Provide the (x, y) coordinate of the cell's center where the given text is located.  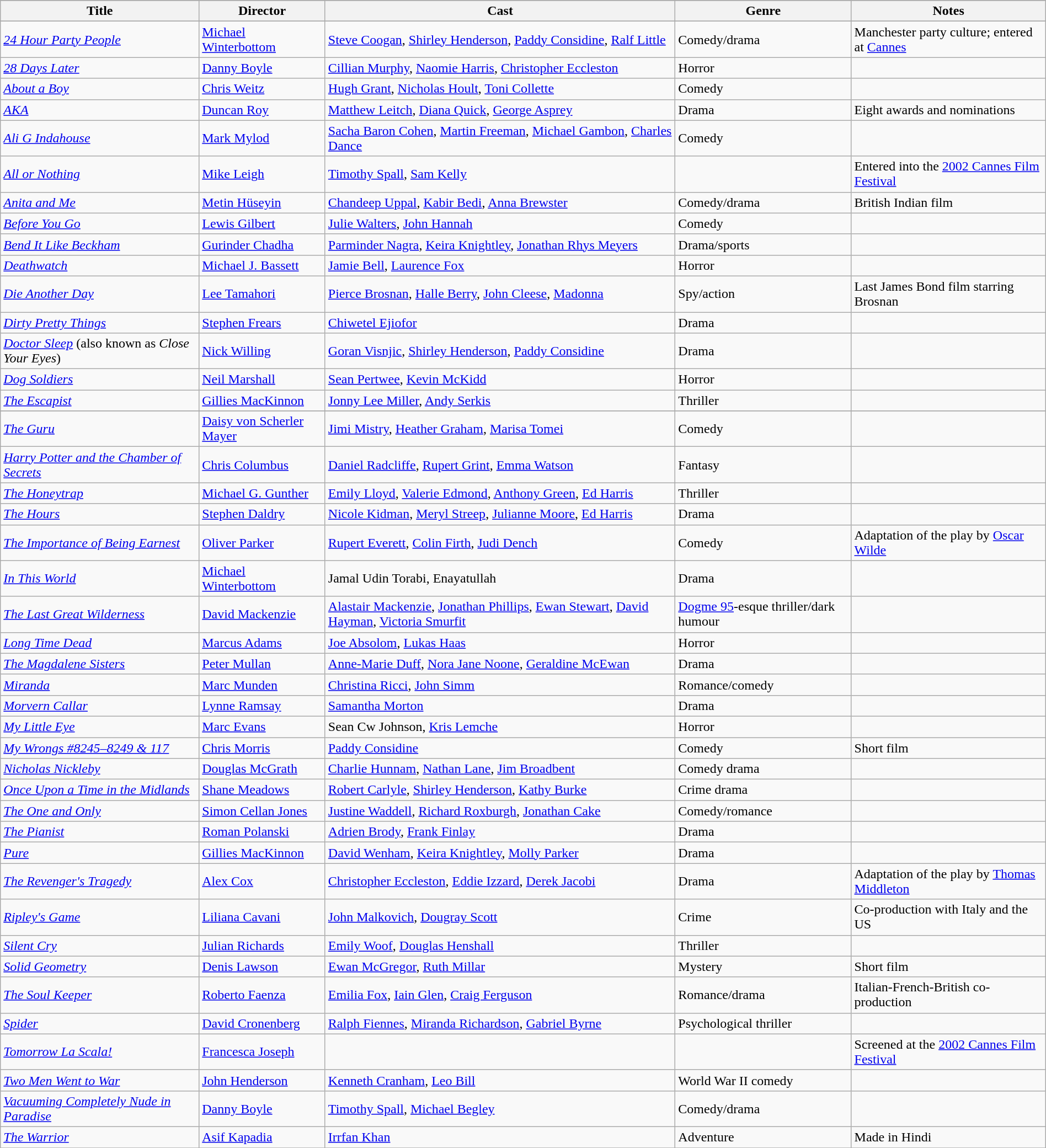
24 Hour Party People (100, 40)
Silent Cry (100, 946)
28 Days Later (100, 68)
My Little Eye (100, 727)
Daniel Radcliffe, Rupert Grint, Emma Watson (500, 464)
Julie Walters, John Hannah (500, 223)
Last James Bond film starring Brosnan (948, 293)
Emily Lloyd, Valerie Edmond, Anthony Green, Ed Harris (500, 493)
Entered into the 2002 Cannes Film Festival (948, 174)
Joe Absolom, Lukas Haas (500, 643)
Psychological thriller (764, 1023)
Dog Soldiers (100, 380)
Chris Columbus (263, 464)
The Hours (100, 514)
Metin Hüseyin (263, 202)
Sean Cw Johnson, Kris Lemche (500, 727)
Simon Cellan Jones (263, 811)
Romance/drama (764, 995)
Miranda (100, 685)
Before You Go (100, 223)
Director (263, 11)
Samantha Morton (500, 706)
Anita and Me (100, 202)
Nicholas Nickleby (100, 769)
Harry Potter and the Chamber of Secrets (100, 464)
Solid Geometry (100, 967)
Christina Ricci, John Simm (500, 685)
Title (100, 11)
Stephen Daldry (263, 514)
Timothy Spall, Michael Begley (500, 1109)
Lewis Gilbert (263, 223)
The Guru (100, 429)
Romance/comedy (764, 685)
David Wenham, Keira Knightley, Molly Parker (500, 853)
Timothy Spall, Sam Kelly (500, 174)
Rupert Everett, Colin Firth, Judi Dench (500, 543)
Nicole Kidman, Meryl Streep, Julianne Moore, Ed Harris (500, 514)
Mark Mylod (263, 138)
Neil Marshall (263, 380)
Jamal Udin Torabi, Enayatullah (500, 578)
Emily Woof, Douglas Henshall (500, 946)
Manchester party culture; entered at Cannes (948, 40)
Italian-French-British co-production (948, 995)
Jonny Lee Miller, Andy Serkis (500, 401)
Ralph Fiennes, Miranda Richardson, Gabriel Byrne (500, 1023)
Alex Cox (263, 882)
Michael G. Gunther (263, 493)
Comedy/romance (764, 811)
Shane Meadows (263, 790)
The Magdalene Sisters (100, 664)
Marc Munden (263, 685)
Notes (948, 11)
The Pianist (100, 832)
Liliana Cavani (263, 917)
Crime drama (764, 790)
Cast (500, 11)
Sacha Baron Cohen, Martin Freeman, Michael Gambon, Charles Dance (500, 138)
Michael J. Bassett (263, 265)
Morvern Callar (100, 706)
The Importance of Being Earnest (100, 543)
Charlie Hunnam, Nathan Lane, Jim Broadbent (500, 769)
Goran Visnjic, Shirley Henderson, Paddy Considine (500, 351)
David Mackenzie (263, 615)
Comedy drama (764, 769)
Vacuuming Completely Nude in Paradise (100, 1109)
Adaptation of the play by Thomas Middleton (948, 882)
Alastair Mackenzie, Jonathan Phillips, Ewan Stewart, David Hayman, Victoria Smurfit (500, 615)
Lynne Ramsay (263, 706)
The One and Only (100, 811)
Fantasy (764, 464)
The Revenger's Tragedy (100, 882)
Daisy von Scherler Mayer (263, 429)
Crime (764, 917)
Lee Tamahori (263, 293)
Julian Richards (263, 946)
Emilia Fox, Iain Glen, Craig Ferguson (500, 995)
My Wrongs #8245–8249 & 117 (100, 747)
Cillian Murphy, Naomie Harris, Christopher Eccleston (500, 68)
Chandeep Uppal, Kabir Bedi, Anna Brewster (500, 202)
Douglas McGrath (263, 769)
Sean Pertwee, Kevin McKidd (500, 380)
Robert Carlyle, Shirley Henderson, Kathy Burke (500, 790)
About a Boy (100, 89)
Chris Morris (263, 747)
Matthew Leitch, Diana Quick, George Asprey (500, 110)
Chris Weitz (263, 89)
Screened at the 2002 Cannes Film Festival (948, 1051)
Christopher Eccleston, Eddie Izzard, Derek Jacobi (500, 882)
The Honeytrap (100, 493)
Once Upon a Time in the Midlands (100, 790)
Dirty Pretty Things (100, 323)
Oliver Parker (263, 543)
Jimi Mistry, Heather Graham, Marisa Tomei (500, 429)
Roberto Faenza (263, 995)
Jamie Bell, Laurence Fox (500, 265)
Spy/action (764, 293)
Anne-Marie Duff, Nora Jane Noone, Geraldine McEwan (500, 664)
Ewan McGregor, Ruth Millar (500, 967)
Paddy Considine (500, 747)
Pure (100, 853)
Steve Coogan, Shirley Henderson, Paddy Considine, Ralf Little (500, 40)
Marc Evans (263, 727)
Justine Waddell, Richard Roxburgh, Jonathan Cake (500, 811)
Deathwatch (100, 265)
Stephen Frears (263, 323)
Hugh Grant, Nicholas Hoult, Toni Collette (500, 89)
Mike Leigh (263, 174)
The Soul Keeper (100, 995)
British Indian film (948, 202)
Irrfan Khan (500, 1137)
Tomorrow La Scala! (100, 1051)
The Escapist (100, 401)
Spider (100, 1023)
Marcus Adams (263, 643)
Mystery (764, 967)
John Malkovich, Dougray Scott (500, 917)
Parminder Nagra, Keira Knightley, Jonathan Rhys Meyers (500, 244)
Peter Mullan (263, 664)
Doctor Sleep (also known as Close Your Eyes) (100, 351)
World War II comedy (764, 1080)
John Henderson (263, 1080)
Adventure (764, 1137)
Pierce Brosnan, Halle Berry, John Cleese, Madonna (500, 293)
Two Men Went to War (100, 1080)
Nick Willing (263, 351)
Gurinder Chadha (263, 244)
David Cronenberg (263, 1023)
AKA (100, 110)
The Last Great Wilderness (100, 615)
Made in Hindi (948, 1137)
Die Another Day (100, 293)
Adrien Brody, Frank Finlay (500, 832)
Drama/sports (764, 244)
Asif Kapadia (263, 1137)
Bend It Like Beckham (100, 244)
Adaptation of the play by Oscar Wilde (948, 543)
Duncan Roy (263, 110)
Chiwetel Ejiofor (500, 323)
Kenneth Cranham, Leo Bill (500, 1080)
Roman Polanski (263, 832)
Francesca Joseph (263, 1051)
Co-production with Italy and the US (948, 917)
Eight awards and nominations (948, 110)
Dogme 95-esque thriller/dark humour (764, 615)
Ripley's Game (100, 917)
Ali G Indahouse (100, 138)
Long Time Dead (100, 643)
All or Nothing (100, 174)
Genre (764, 11)
Denis Lawson (263, 967)
In This World (100, 578)
The Warrior (100, 1137)
